Find where the given text appears and provide that cell's center as (x, y) coordinate. 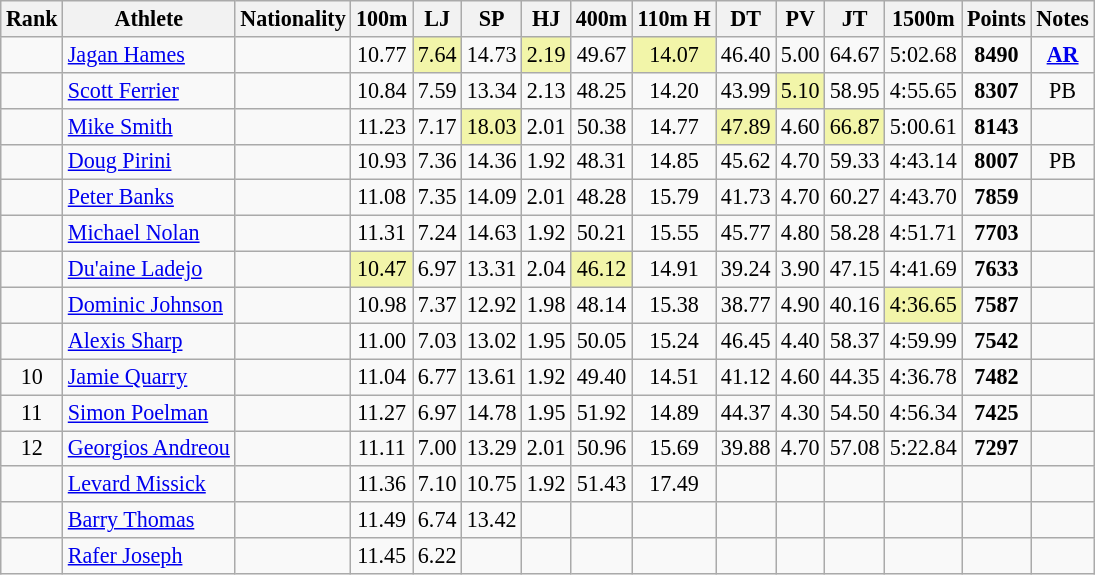
46.12 (602, 269)
Athlete (149, 18)
PV (800, 18)
400m (602, 18)
14.73 (492, 54)
49.67 (602, 54)
4.40 (800, 341)
4.30 (800, 412)
4:36.65 (924, 305)
15.55 (674, 233)
4:43.70 (924, 198)
14.78 (492, 412)
15.38 (674, 305)
66.87 (855, 126)
8007 (996, 162)
4:56.34 (924, 412)
7.03 (438, 341)
58.28 (855, 233)
7.35 (438, 198)
Michael Nolan (149, 233)
Scott Ferrier (149, 90)
8490 (996, 54)
2.04 (546, 269)
Barry Thomas (149, 520)
7.10 (438, 484)
15.79 (674, 198)
10.75 (492, 484)
13.29 (492, 448)
14.89 (674, 412)
SP (492, 18)
11.27 (382, 412)
7.59 (438, 90)
10 (32, 377)
10.93 (382, 162)
50.38 (602, 126)
50.96 (602, 448)
40.16 (855, 305)
4.90 (800, 305)
7425 (996, 412)
46.40 (746, 54)
6.77 (438, 377)
14.20 (674, 90)
58.37 (855, 341)
2.19 (546, 54)
44.37 (746, 412)
8143 (996, 126)
7.24 (438, 233)
64.67 (855, 54)
14.36 (492, 162)
11.23 (382, 126)
48.31 (602, 162)
Alexis Sharp (149, 341)
JT (855, 18)
57.08 (855, 448)
7297 (996, 448)
10.47 (382, 269)
48.25 (602, 90)
14.51 (674, 377)
Rank (32, 18)
58.95 (855, 90)
1500m (924, 18)
11.00 (382, 341)
14.85 (674, 162)
Levard Missick (149, 484)
7703 (996, 233)
5:00.61 (924, 126)
54.50 (855, 412)
Points (996, 18)
45.62 (746, 162)
4.80 (800, 233)
Mike Smith (149, 126)
AR (1062, 54)
41.12 (746, 377)
5.10 (800, 90)
12 (32, 448)
Dominic Johnson (149, 305)
11.36 (382, 484)
18.03 (492, 126)
4:36.78 (924, 377)
4:59.99 (924, 341)
4:43.14 (924, 162)
Peter Banks (149, 198)
Notes (1062, 18)
8307 (996, 90)
10.98 (382, 305)
48.28 (602, 198)
7482 (996, 377)
7542 (996, 341)
13.02 (492, 341)
7.00 (438, 448)
46.45 (746, 341)
15.69 (674, 448)
2.13 (546, 90)
59.33 (855, 162)
11.49 (382, 520)
50.05 (602, 341)
38.77 (746, 305)
7.17 (438, 126)
1.98 (546, 305)
14.91 (674, 269)
11.08 (382, 198)
11.31 (382, 233)
Jamie Quarry (149, 377)
7.37 (438, 305)
10.77 (382, 54)
11.11 (382, 448)
DT (746, 18)
Simon Poelman (149, 412)
4:55.65 (924, 90)
11.45 (382, 556)
12.92 (492, 305)
14.77 (674, 126)
51.43 (602, 484)
5.00 (800, 54)
47.15 (855, 269)
Du'aine Ladejo (149, 269)
15.24 (674, 341)
11.04 (382, 377)
17.49 (674, 484)
14.07 (674, 54)
39.24 (746, 269)
100m (382, 18)
HJ (546, 18)
50.21 (602, 233)
7633 (996, 269)
Jagan Hames (149, 54)
60.27 (855, 198)
6.22 (438, 556)
7859 (996, 198)
39.88 (746, 448)
10.84 (382, 90)
Rafer Joseph (149, 556)
3.90 (800, 269)
13.61 (492, 377)
48.14 (602, 305)
11 (32, 412)
4:41.69 (924, 269)
Doug Pirini (149, 162)
13.34 (492, 90)
14.63 (492, 233)
41.73 (746, 198)
Nationality (293, 18)
7587 (996, 305)
13.31 (492, 269)
43.99 (746, 90)
44.35 (855, 377)
LJ (438, 18)
47.89 (746, 126)
5:02.68 (924, 54)
49.40 (602, 377)
7.36 (438, 162)
Georgios Andreou (149, 448)
110m H (674, 18)
13.42 (492, 520)
51.92 (602, 412)
4:51.71 (924, 233)
7.64 (438, 54)
45.77 (746, 233)
5:22.84 (924, 448)
14.09 (492, 198)
6.74 (438, 520)
